Extract the (X, Y) coordinate from the center of the cell holding the provided text.  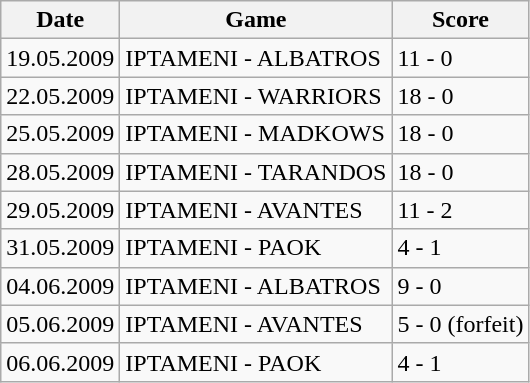
11 - 0 (460, 58)
11 - 2 (460, 210)
06.06.2009 (60, 362)
IPTAMENI - MADKOWS (256, 134)
22.05.2009 (60, 96)
28.05.2009 (60, 172)
Date (60, 20)
29.05.2009 (60, 210)
Score (460, 20)
IPTAMENI - WARRIORS (256, 96)
05.06.2009 (60, 324)
04.06.2009 (60, 286)
Game (256, 20)
IPTAMENI - TARANDOS (256, 172)
9 - 0 (460, 286)
31.05.2009 (60, 248)
19.05.2009 (60, 58)
5 - 0 (forfeit) (460, 324)
25.05.2009 (60, 134)
